Search for the cell housing the specified text and yield its [X, Y] center coordinate. 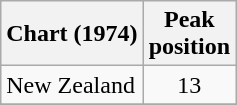
New Zealand [72, 85]
Peakposition [189, 34]
Chart (1974) [72, 34]
13 [189, 85]
